For the text-containing cell, return its midpoint in [X, Y] coordinate format. 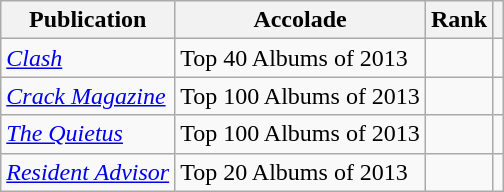
Accolade [300, 20]
Top 20 Albums of 2013 [300, 172]
Resident Advisor [88, 172]
The Quietus [88, 134]
Crack Magazine [88, 96]
Rank [458, 20]
Clash [88, 58]
Publication [88, 20]
Top 40 Albums of 2013 [300, 58]
